Return the (X, Y) coordinate for the center point of the cell that contains the specified text.  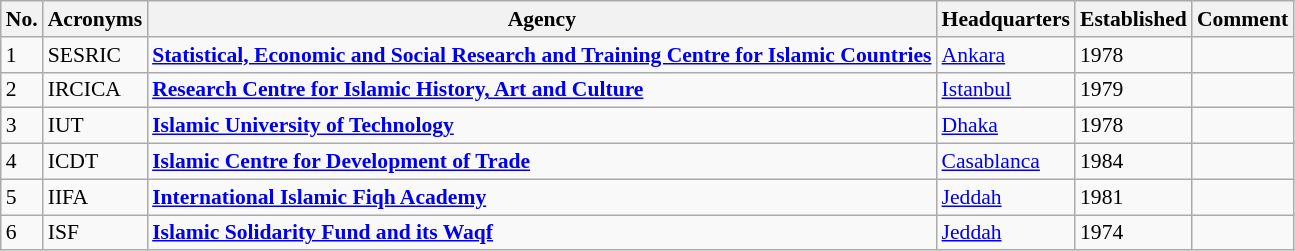
No. (22, 19)
1979 (1134, 90)
1984 (1134, 162)
6 (22, 233)
Istanbul (1006, 90)
Dhaka (1006, 126)
Statistical, Economic and Social Research and Training Centre for Islamic Countries (542, 55)
Agency (542, 19)
Acronyms (95, 19)
2 (22, 90)
Established (1134, 19)
ICDT (95, 162)
Ankara (1006, 55)
IRCICA (95, 90)
1981 (1134, 197)
ISF (95, 233)
International Islamic Fiqh Academy (542, 197)
IUT (95, 126)
4 (22, 162)
Islamic University of Technology (542, 126)
Islamic Centre for Development of Trade (542, 162)
5 (22, 197)
Casablanca (1006, 162)
IIFA (95, 197)
Headquarters (1006, 19)
1974 (1134, 233)
SESRIC (95, 55)
Research Centre for Islamic History, Art and Culture (542, 90)
3 (22, 126)
Comment (1242, 19)
1 (22, 55)
Islamic Solidarity Fund and its Waqf (542, 233)
